Capture the cell that displays the provided text and extract its [x, y] central coordinate. 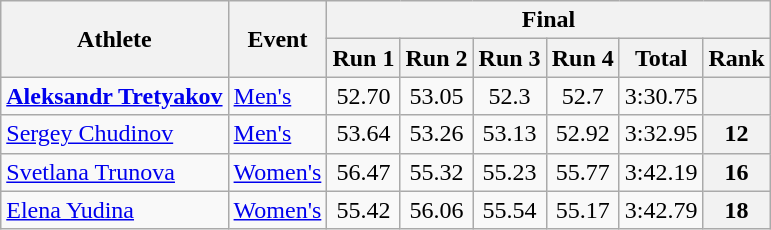
53.26 [436, 134]
3:32.95 [661, 134]
3:30.75 [661, 96]
Total [661, 58]
53.13 [510, 134]
Run 3 [510, 58]
3:42.19 [661, 172]
52.3 [510, 96]
Aleksandr Tretyakov [114, 96]
Athlete [114, 39]
55.54 [510, 210]
55.17 [582, 210]
Sergey Chudinov [114, 134]
16 [736, 172]
Run 4 [582, 58]
55.23 [510, 172]
18 [736, 210]
56.06 [436, 210]
Run 1 [364, 58]
52.70 [364, 96]
Final [548, 20]
Run 2 [436, 58]
Rank [736, 58]
3:42.79 [661, 210]
55.77 [582, 172]
Elena Yudina [114, 210]
Svetlana Trunova [114, 172]
53.64 [364, 134]
55.42 [364, 210]
56.47 [364, 172]
Event [278, 39]
12 [736, 134]
52.7 [582, 96]
52.92 [582, 134]
55.32 [436, 172]
53.05 [436, 96]
